Pinpoint the cell where the given text exists, returning its (X, Y) midpoint coordinate. 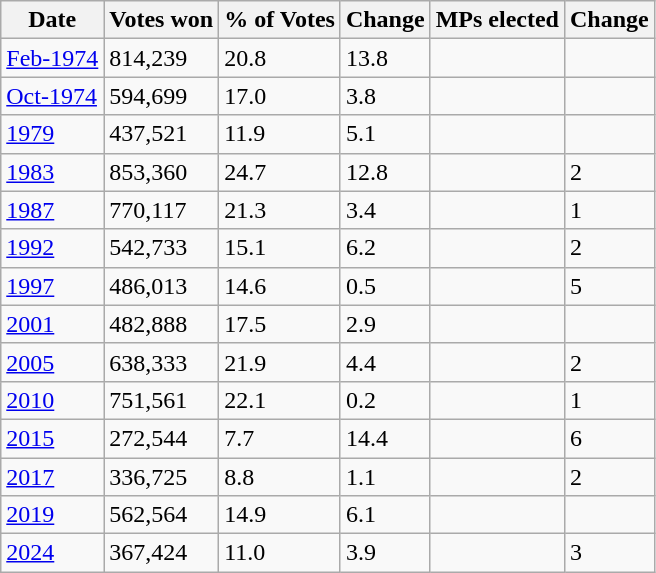
437,521 (162, 134)
5 (609, 286)
14.6 (280, 286)
Votes won (162, 20)
12.8 (385, 172)
1992 (52, 248)
11.9 (280, 134)
2015 (52, 438)
17.0 (280, 96)
6 (609, 438)
3 (609, 553)
2024 (52, 553)
272,544 (162, 438)
1997 (52, 286)
3.8 (385, 96)
594,699 (162, 96)
4.4 (385, 362)
0.5 (385, 286)
482,888 (162, 324)
Feb-1974 (52, 58)
751,561 (162, 400)
24.7 (280, 172)
6.1 (385, 515)
1979 (52, 134)
15.1 (280, 248)
2001 (52, 324)
3.4 (385, 210)
486,013 (162, 286)
2017 (52, 477)
2005 (52, 362)
13.8 (385, 58)
8.8 (280, 477)
1983 (52, 172)
% of Votes (280, 20)
336,725 (162, 477)
Oct-1974 (52, 96)
770,117 (162, 210)
6.2 (385, 248)
20.8 (280, 58)
22.1 (280, 400)
0.2 (385, 400)
2.9 (385, 324)
2019 (52, 515)
21.3 (280, 210)
21.9 (280, 362)
Date (52, 20)
853,360 (162, 172)
5.1 (385, 134)
MPs elected (497, 20)
1.1 (385, 477)
7.7 (280, 438)
3.9 (385, 553)
14.9 (280, 515)
542,733 (162, 248)
1987 (52, 210)
2010 (52, 400)
638,333 (162, 362)
17.5 (280, 324)
14.4 (385, 438)
11.0 (280, 553)
562,564 (162, 515)
814,239 (162, 58)
367,424 (162, 553)
